Return (X, Y) of the center of cell containing provided text 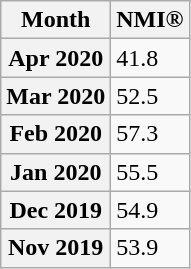
Nov 2019 (56, 248)
Feb 2020 (56, 134)
57.3 (150, 134)
55.5 (150, 172)
53.9 (150, 248)
Month (56, 20)
NMI® (150, 20)
Mar 2020 (56, 96)
54.9 (150, 210)
Dec 2019 (56, 210)
52.5 (150, 96)
Apr 2020 (56, 58)
Jan 2020 (56, 172)
41.8 (150, 58)
